Output the (X, Y) coordinate of the center of the cell containing the given text.  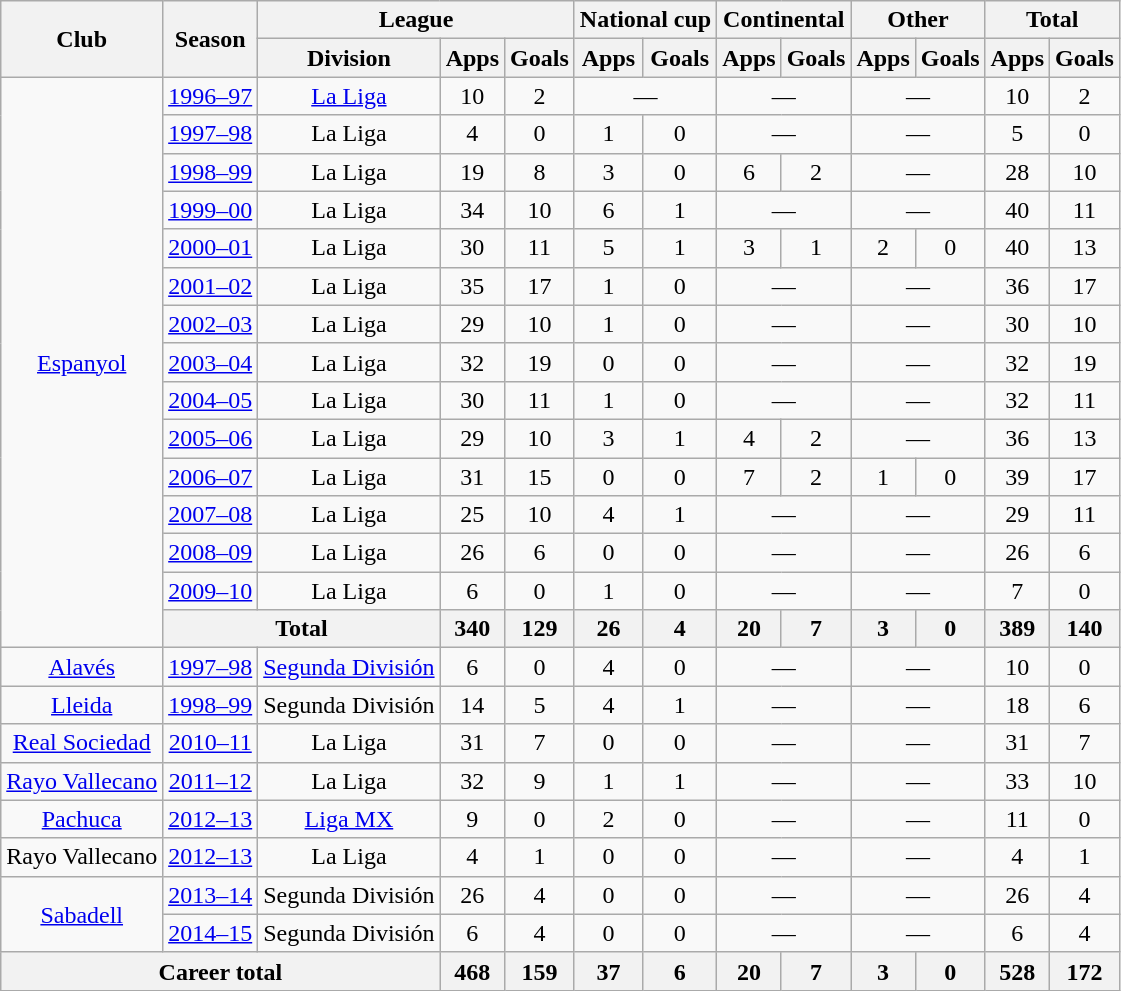
Continental (784, 20)
2008–09 (210, 553)
25 (472, 515)
468 (472, 971)
National cup (645, 20)
340 (472, 629)
8 (540, 172)
14 (472, 705)
Other (918, 20)
18 (1017, 705)
Lleida (82, 705)
35 (472, 286)
Espanyol (82, 362)
2010–11 (210, 743)
Liga MX (349, 819)
528 (1017, 971)
129 (540, 629)
159 (540, 971)
37 (608, 971)
Club (82, 39)
Career total (220, 971)
2002–03 (210, 324)
39 (1017, 477)
Pachuca (82, 819)
2003–04 (210, 362)
Season (210, 39)
33 (1017, 781)
389 (1017, 629)
2009–10 (210, 591)
Real Sociedad (82, 743)
2005–06 (210, 438)
League (416, 20)
Division (349, 58)
Alavés (82, 667)
2000–01 (210, 248)
1999–00 (210, 210)
1996–97 (210, 96)
2011–12 (210, 781)
2006–07 (210, 477)
140 (1085, 629)
Sabadell (82, 914)
34 (472, 210)
2014–15 (210, 933)
2013–14 (210, 895)
2007–08 (210, 515)
2001–02 (210, 286)
2004–05 (210, 400)
28 (1017, 172)
172 (1085, 971)
15 (540, 477)
